Provide the [x, y] coordinate of the cell's center where the given text is located.  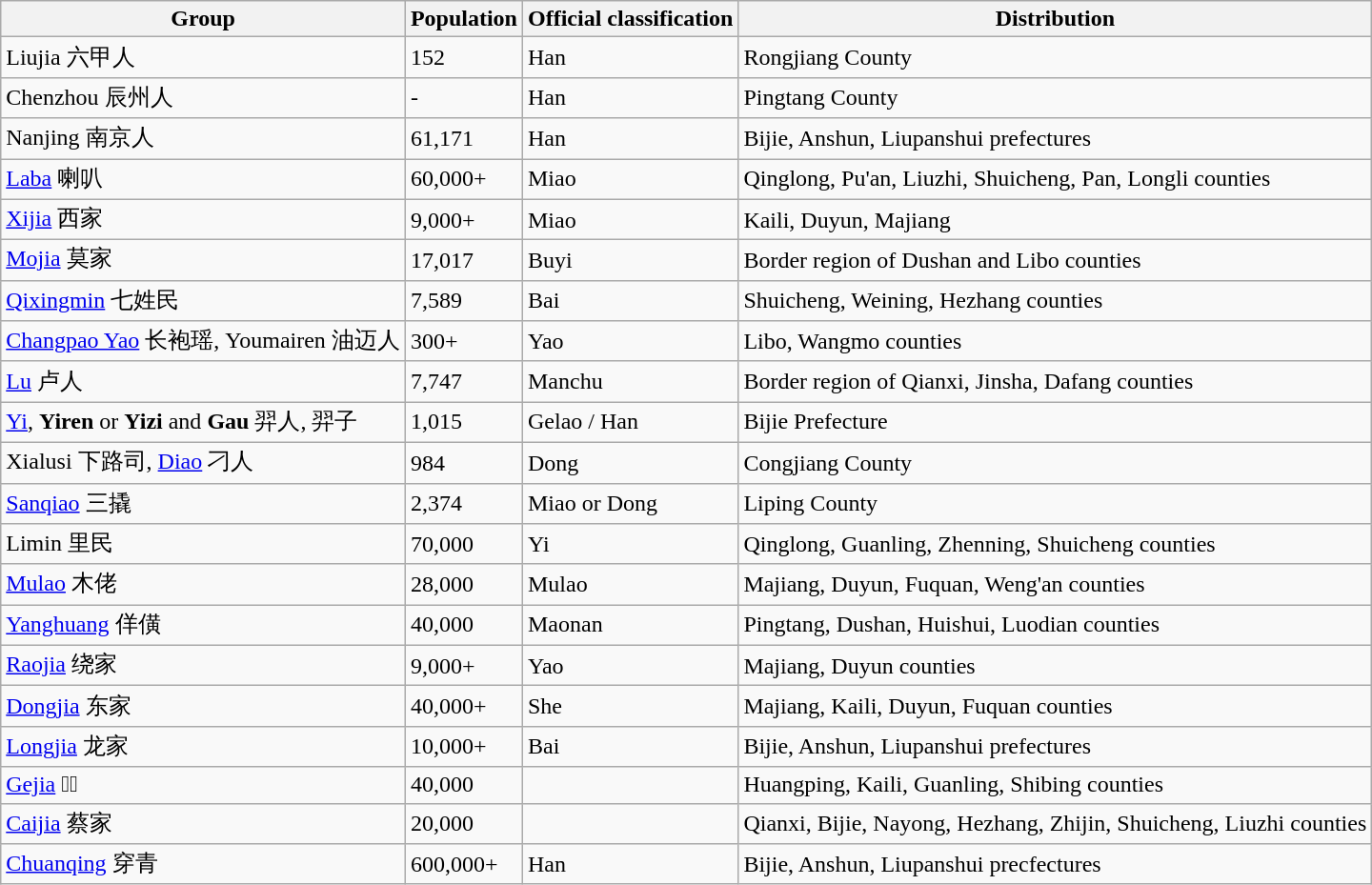
Border region of Dushan and Libo counties [1056, 261]
Border region of Qianxi, Jinsha, Dafang counties [1056, 381]
600,000+ [463, 865]
70,000 [463, 545]
984 [463, 463]
Pingtang, Dushan, Huishui, Luodian counties [1056, 625]
Yi, Yiren or Yizi and Gau 羿人, 羿子 [204, 423]
Gejia 𱎼家 [204, 785]
Mulao 木佬 [204, 585]
40,000+ [463, 707]
Raojia 绕家 [204, 665]
Yanghuang 佯僙 [204, 625]
Xijia 西家 [204, 219]
1,015 [463, 423]
Majiang, Duyun counties [1056, 665]
Caijia 蔡家 [204, 823]
Chuanqing 穿青 [204, 865]
Majiang, Kaili, Duyun, Fuquan counties [1056, 707]
60,000+ [463, 179]
Yi [630, 545]
Gelao / Han [630, 423]
Bijie Prefecture [1056, 423]
Liujia 六甲人 [204, 57]
Kaili, Duyun, Majiang [1056, 219]
Changpao Yao 长袍瑶, Youmairen 油迈人 [204, 341]
Group [204, 19]
Sanqiao 三撬 [204, 503]
Dongjia 东家 [204, 707]
Lu 卢人 [204, 381]
Mulao [630, 585]
Rongjiang County [1056, 57]
Huangping, Kaili, Guanling, Shibing counties [1056, 785]
Qinglong, Pu'an, Liuzhi, Shuicheng, Pan, Longli counties [1056, 179]
7,747 [463, 381]
Maonan [630, 625]
10,000+ [463, 747]
Qinglong, Guanling, Zhenning, Shuicheng counties [1056, 545]
Bijie, Anshun, Liupanshui precfectures [1056, 865]
20,000 [463, 823]
Dong [630, 463]
Official classification [630, 19]
Congjiang County [1056, 463]
Qixingmin 七姓民 [204, 301]
Chenzhou 辰州人 [204, 97]
Laba 喇叭 [204, 179]
Population [463, 19]
Limin 里民 [204, 545]
Nanjing 南京人 [204, 139]
Pingtang County [1056, 97]
Libo, Wangmo counties [1056, 341]
Xialusi 下路司, Diao 刁人 [204, 463]
152 [463, 57]
28,000 [463, 585]
7,589 [463, 301]
Longjia 龙家 [204, 747]
She [630, 707]
Qianxi, Bijie, Nayong, Hezhang, Zhijin, Shuicheng, Liuzhi counties [1056, 823]
61,171 [463, 139]
Shuicheng, Weining, Hezhang counties [1056, 301]
Majiang, Duyun, Fuquan, Weng'an counties [1056, 585]
Distribution [1056, 19]
Manchu [630, 381]
Mojia 莫家 [204, 261]
17,017 [463, 261]
Buyi [630, 261]
Liping County [1056, 503]
- [463, 97]
300+ [463, 341]
Miao or Dong [630, 503]
2,374 [463, 503]
